Capture the cell that displays the provided text and extract its [x, y] central coordinate. 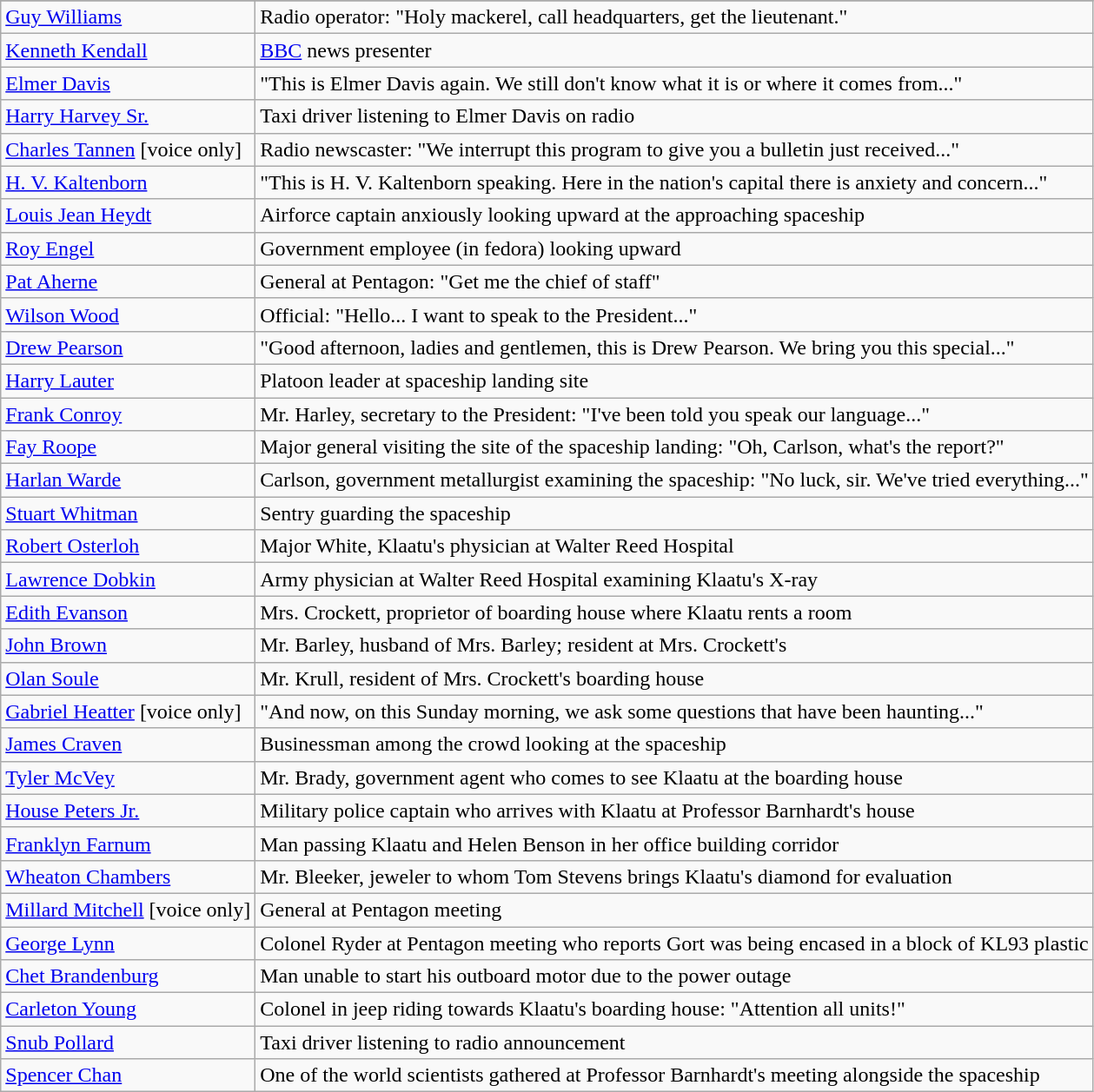
Harry Harvey Sr. [129, 116]
Major general visiting the site of the spaceship landing: "Oh, Carlson, what's the report?" [674, 447]
John Brown [129, 645]
Taxi driver listening to Elmer Davis on radio [674, 116]
Businessman among the crowd looking at the spaceship [674, 745]
Official: "Hello... I want to speak to the President..." [674, 314]
"And now, on this Sunday morning, we ask some questions that have been haunting..." [674, 711]
Carlson, government metallurgist examining the spaceship: "No luck, sir. We've tried everything..." [674, 480]
Gabriel Heatter [voice only] [129, 711]
Harry Lauter [129, 381]
George Lynn [129, 943]
Edith Evanson [129, 612]
Wilson Wood [129, 314]
BBC news presenter [674, 50]
Airforce captain anxiously looking upward at the approaching spaceship [674, 215]
Guy Williams [129, 17]
Mr. Krull, resident of Mrs. Crockett's boarding house [674, 678]
Charles Tannen [voice only] [129, 149]
H. V. Kaltenborn [129, 182]
Chet Brandenburg [129, 976]
Mrs. Crockett, proprietor of boarding house where Klaatu rents a room [674, 612]
Mr. Barley, husband of Mrs. Barley; resident at Mrs. Crockett's [674, 645]
Man passing Klaatu and Helen Benson in her office building corridor [674, 844]
Mr. Bleeker, jeweler to whom Tom Stevens brings Klaatu's diamond for evaluation [674, 877]
Louis Jean Heydt [129, 215]
Pat Aherne [129, 281]
Roy Engel [129, 248]
Millard Mitchell [voice only] [129, 910]
Major White, Klaatu's physician at Walter Reed Hospital [674, 546]
Colonel Ryder at Pentagon meeting who reports Gort was being encased in a block of KL93 plastic [674, 943]
Mr. Brady, government agent who comes to see Klaatu at the boarding house [674, 778]
Lawrence Dobkin [129, 579]
Fay Roope [129, 447]
Government employee (in fedora) looking upward [674, 248]
One of the world scientists gathered at Professor Barnhardt's meeting alongside the spaceship [674, 1075]
Franklyn Farnum [129, 844]
Taxi driver listening to radio announcement [674, 1042]
Mr. Harley, secretary to the President: "I've been told you speak our language..." [674, 414]
Colonel in jeep riding towards Klaatu's boarding house: "Attention all units!" [674, 1009]
Radio operator: "Holy mackerel, call headquarters, get the lieutenant." [674, 17]
Robert Osterloh [129, 546]
Harlan Warde [129, 480]
Platoon leader at spaceship landing site [674, 381]
Sentry guarding the spaceship [674, 513]
Drew Pearson [129, 347]
"Good afternoon, ladies and gentlemen, this is Drew Pearson. We bring you this special..." [674, 347]
Olan Soule [129, 678]
Carleton Young [129, 1009]
"This is H. V. Kaltenborn speaking. Here in the nation's capital there is anxiety and concern..." [674, 182]
Military police captain who arrives with Klaatu at Professor Barnhardt's house [674, 811]
James Craven [129, 745]
Army physician at Walter Reed Hospital examining Klaatu's X-ray [674, 579]
Frank Conroy [129, 414]
General at Pentagon: "Get me the chief of staff" [674, 281]
House Peters Jr. [129, 811]
Tyler McVey [129, 778]
Elmer Davis [129, 83]
Snub Pollard [129, 1042]
Radio newscaster: "We interrupt this program to give you a bulletin just received..." [674, 149]
General at Pentagon meeting [674, 910]
Kenneth Kendall [129, 50]
Stuart Whitman [129, 513]
"This is Elmer Davis again. We still don't know what it is or where it comes from..." [674, 83]
Wheaton Chambers [129, 877]
Spencer Chan [129, 1075]
Man unable to start his outboard motor due to the power outage [674, 976]
